Find where the given text appears and provide that cell's center as [x, y] coordinate. 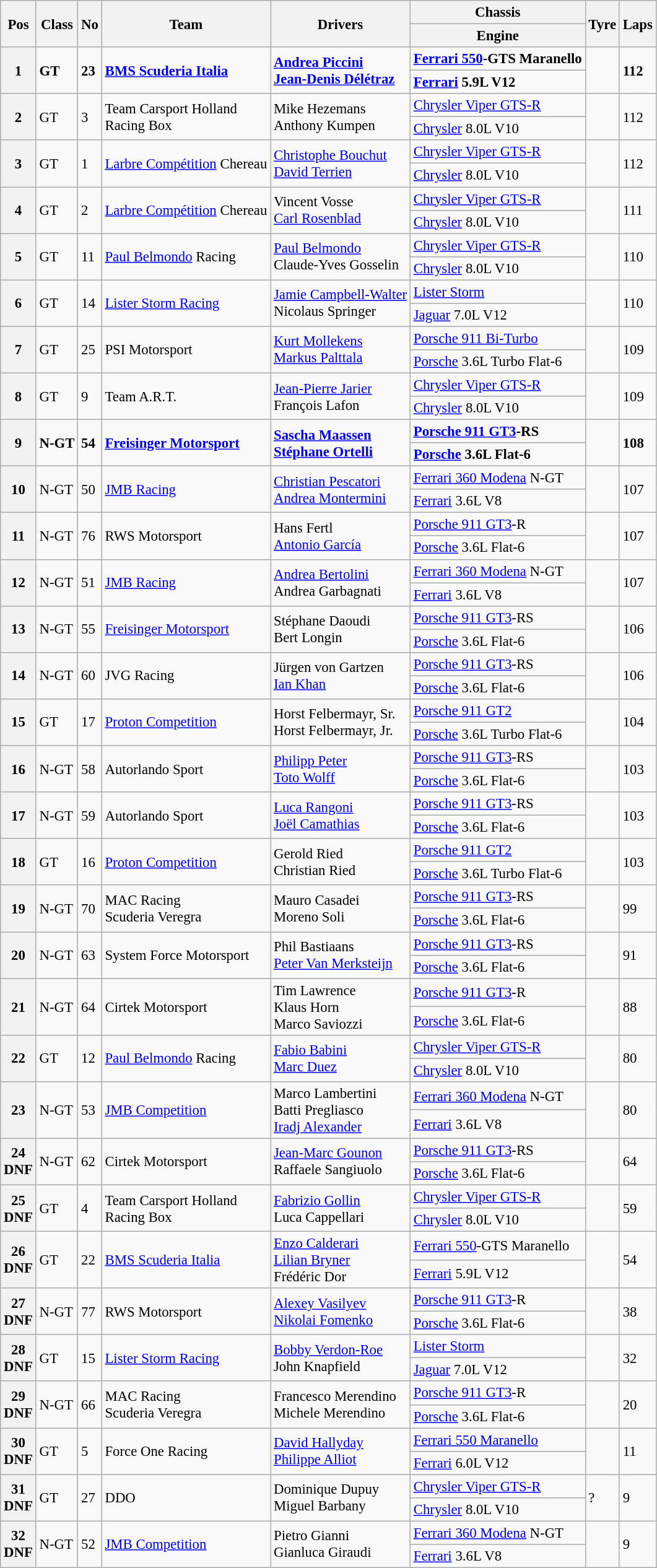
Mauro Casadei Moreno Soli [341, 909]
25 [90, 349]
77 [90, 1312]
27DNF [19, 1312]
30DNF [19, 1452]
Kurt Mollekens Markus Palttala [341, 349]
Jean-Marc Gounon Raffaele Sangiuolo [341, 1162]
Tim Lawrence Klaus Horn Marco Saviozzi [341, 1007]
Fabio Babini Marc Duez [341, 1058]
88 [638, 1007]
76 [90, 536]
63 [90, 955]
21 [19, 1007]
Pos [19, 24]
Alexey Vasilyev Nikolai Fomenko [341, 1312]
24DNF [19, 1162]
6 [19, 303]
Dominique Dupuy Miguel Barbany [341, 1497]
Christian Pescatori Andrea Montermini [341, 489]
Hans Fertl Antonio García [341, 536]
Luca Rangoni Joël Camathias [341, 815]
Horst Felbermayr, Sr. Horst Felbermayr, Jr. [341, 722]
Engine [498, 36]
Vincent Vosse Carl Rosenblad [341, 211]
Drivers [341, 24]
19 [19, 909]
Tyre [602, 24]
Ferrari 6.0L V12 [498, 1463]
No [90, 24]
111 [638, 211]
38 [638, 1312]
27 [90, 1497]
Philipp Peter Toto Wolff [341, 769]
Team A.R.T. [186, 396]
Andrea Piccini Jean-Denis Délétraz [341, 71]
Gerold Ried Christian Ried [341, 862]
Jamie Campbell-Walter Nicolaus Springer [341, 303]
29DNF [19, 1405]
50 [90, 489]
104 [638, 722]
55 [90, 629]
Bobby Verdon-Roe John Knapfield [341, 1357]
Francesco Merendino Michele Merendino [341, 1405]
Andrea Bertolini Andrea Garbagnati [341, 582]
Team [186, 24]
Chassis [498, 12]
52 [90, 1544]
Laps [638, 24]
Mike Hezemans Anthony Kumpen [341, 116]
Ferrari 550 Maranello [498, 1440]
Jürgen von Gartzen Ian Khan [341, 676]
Enzo Calderari Lilian Bryner Frédéric Dor [341, 1260]
13 [19, 629]
60 [90, 676]
70 [90, 909]
58 [90, 769]
25DNF [19, 1208]
32DNF [19, 1544]
28DNF [19, 1357]
18 [19, 862]
Christophe Bouchut David Terrien [341, 163]
Porsche 911 Bi-Turbo [498, 338]
Stéphane Daoudi Bert Longin [341, 629]
62 [90, 1162]
66 [90, 1405]
Sascha Maassen Stéphane Ortelli [341, 443]
Jean-Pierre Jarier François Lafon [341, 396]
53 [90, 1110]
PSI Motorsport [186, 349]
51 [90, 582]
Paul Belmondo Claude-Yves Gosselin [341, 256]
31DNF [19, 1497]
7 [19, 349]
Fabrizio Gollin Luca Cappellari [341, 1208]
David Hallyday Philippe Alliot [341, 1452]
Marco Lambertini Batti Pregliasco Iradj Alexander [341, 1110]
10 [19, 489]
Class [57, 24]
8 [19, 396]
26DNF [19, 1260]
Pietro Gianni Gianluca Giraudi [341, 1544]
32 [638, 1357]
Phil Bastiaans Peter Van Merksteijn [341, 955]
System Force Motorsport [186, 955]
? [602, 1497]
JVG Racing [186, 676]
99 [638, 909]
DDO [186, 1497]
Force One Racing [186, 1452]
91 [638, 955]
108 [638, 443]
